Return the [X, Y] coordinate for the center point of the cell that contains the specified text.  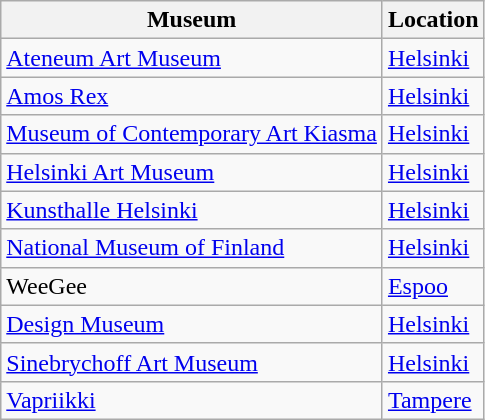
Sinebrychoff Art Museum [192, 362]
National Museum of Finland [192, 248]
Helsinki Art Museum [192, 172]
Amos Rex [192, 96]
Design Museum [192, 324]
Vapriikki [192, 400]
Ateneum Art Museum [192, 58]
Museum [192, 20]
Espoo [433, 286]
Museum of Contemporary Art Kiasma [192, 134]
WeeGee [192, 286]
Location [433, 20]
Tampere [433, 400]
Kunsthalle Helsinki [192, 210]
